From the cell containing the given text, extract its center point as [x, y] coordinate. 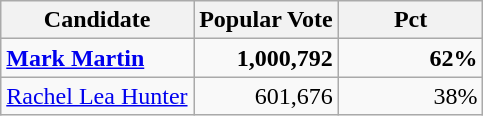
Pct [410, 20]
Popular Vote [266, 20]
Candidate [98, 20]
38% [410, 96]
Mark Martin [98, 58]
601,676 [266, 96]
62% [410, 58]
1,000,792 [266, 58]
Rachel Lea Hunter [98, 96]
